Output the [X, Y] coordinate of the center of the cell containing the given text.  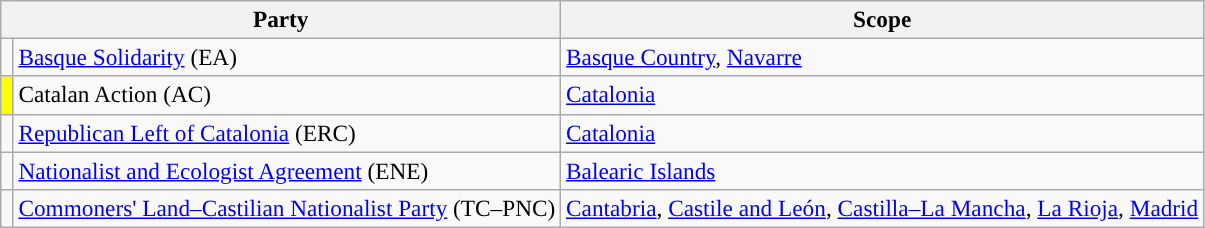
Scope [882, 19]
Nationalist and Ecologist Agreement (ENE) [287, 170]
Catalan Action (AC) [287, 95]
Basque Country, Navarre [882, 57]
Republican Left of Catalonia (ERC) [287, 133]
Balearic Islands [882, 170]
Party [281, 19]
Cantabria, Castile and León, Castilla–La Mancha, La Rioja, Madrid [882, 208]
Basque Solidarity (EA) [287, 57]
Commoners' Land–Castilian Nationalist Party (TC–PNC) [287, 208]
